Capture the cell that displays the provided text and extract its (X, Y) central coordinate. 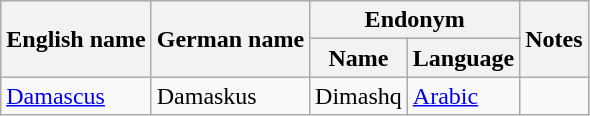
Language (463, 58)
Name (359, 58)
Endonym (415, 20)
Damaskus (230, 96)
Arabic (463, 96)
Damascus (76, 96)
German name (230, 39)
Notes (554, 39)
English name (76, 39)
Dimashq (359, 96)
